From the cell containing the given text, extract its center point as [x, y] coordinate. 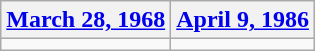
April 9, 1986 [243, 20]
March 28, 1968 [86, 20]
